Return (x, y) of the center of cell containing provided text 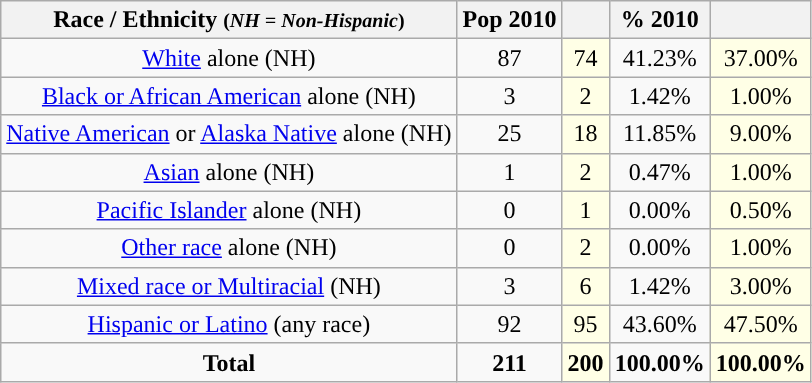
92 (510, 324)
Total (229, 362)
18 (586, 134)
74 (586, 58)
Black or African American alone (NH) (229, 96)
211 (510, 362)
47.50% (760, 324)
Pacific Islander alone (NH) (229, 210)
25 (510, 134)
6 (586, 286)
Hispanic or Latino (any race) (229, 324)
0.50% (760, 210)
87 (510, 58)
41.23% (660, 58)
43.60% (660, 324)
Race / Ethnicity (NH = Non-Hispanic) (229, 20)
37.00% (760, 58)
Other race alone (NH) (229, 248)
3.00% (760, 286)
200 (586, 362)
White alone (NH) (229, 58)
% 2010 (660, 20)
Mixed race or Multiracial (NH) (229, 286)
95 (586, 324)
Native American or Alaska Native alone (NH) (229, 134)
11.85% (660, 134)
Pop 2010 (510, 20)
9.00% (760, 134)
0.47% (660, 172)
Asian alone (NH) (229, 172)
